For the text-containing cell, return its midpoint in [x, y] coordinate format. 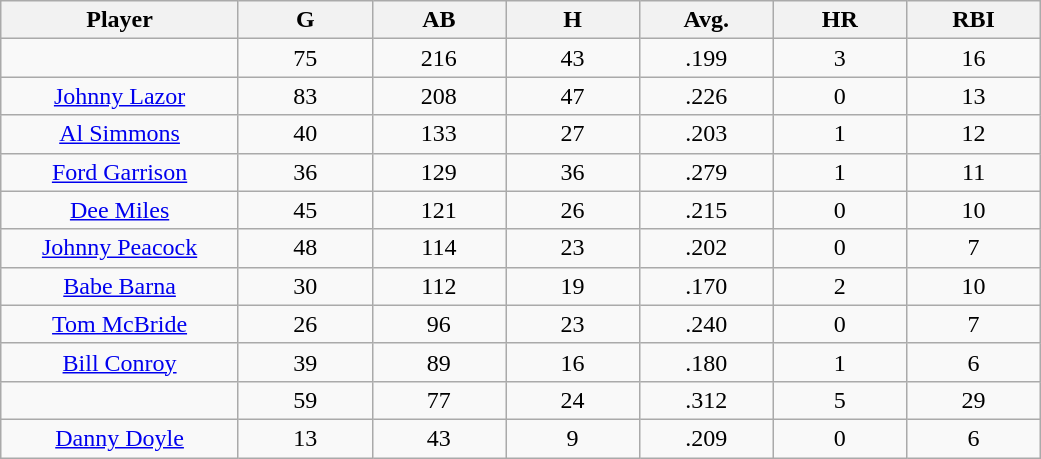
27 [573, 134]
.279 [706, 172]
.199 [706, 58]
Player [120, 20]
77 [439, 400]
11 [974, 172]
30 [305, 286]
208 [439, 96]
Dee Miles [120, 210]
3 [840, 58]
Al Simmons [120, 134]
89 [439, 362]
59 [305, 400]
2 [840, 286]
48 [305, 248]
114 [439, 248]
.226 [706, 96]
129 [439, 172]
5 [840, 400]
.209 [706, 438]
24 [573, 400]
29 [974, 400]
Avg. [706, 20]
19 [573, 286]
.203 [706, 134]
H [573, 20]
45 [305, 210]
216 [439, 58]
.312 [706, 400]
.202 [706, 248]
12 [974, 134]
.215 [706, 210]
RBI [974, 20]
HR [840, 20]
75 [305, 58]
Babe Barna [120, 286]
G [305, 20]
9 [573, 438]
83 [305, 96]
112 [439, 286]
121 [439, 210]
47 [573, 96]
Tom McBride [120, 324]
Ford Garrison [120, 172]
39 [305, 362]
Bill Conroy [120, 362]
96 [439, 324]
Danny Doyle [120, 438]
133 [439, 134]
Johnny Peacock [120, 248]
.170 [706, 286]
Johnny Lazor [120, 96]
AB [439, 20]
.180 [706, 362]
.240 [706, 324]
40 [305, 134]
